Pinpoint the cell where the given text exists, returning its [X, Y] midpoint coordinate. 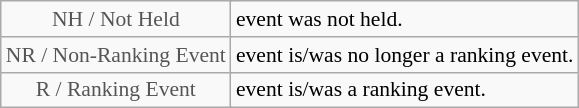
R / Ranking Event [116, 90]
NH / Not Held [116, 19]
NR / Non-Ranking Event [116, 55]
event is/was no longer a ranking event. [405, 55]
event is/was a ranking event. [405, 90]
event was not held. [405, 19]
